Pinpoint the cell where the given text exists, returning its [x, y] midpoint coordinate. 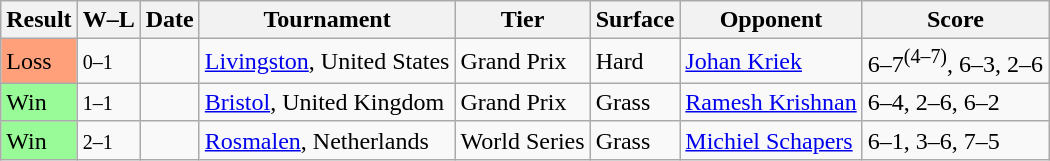
Tournament [327, 20]
Opponent [771, 20]
Johan Kriek [771, 62]
Result [39, 20]
1–1 [108, 102]
Surface [635, 20]
6–1, 3–6, 7–5 [955, 140]
Hard [635, 62]
Loss [39, 62]
Michiel Schapers [771, 140]
Livingston, United States [327, 62]
World Series [522, 140]
W–L [108, 20]
Bristol, United Kingdom [327, 102]
0–1 [108, 62]
2–1 [108, 140]
6–7(4–7), 6–3, 2–6 [955, 62]
Tier [522, 20]
6–4, 2–6, 6–2 [955, 102]
Ramesh Krishnan [771, 102]
Score [955, 20]
Date [170, 20]
Rosmalen, Netherlands [327, 140]
